Detect which cell encompasses the target text, then output its [x, y] center coordinate. 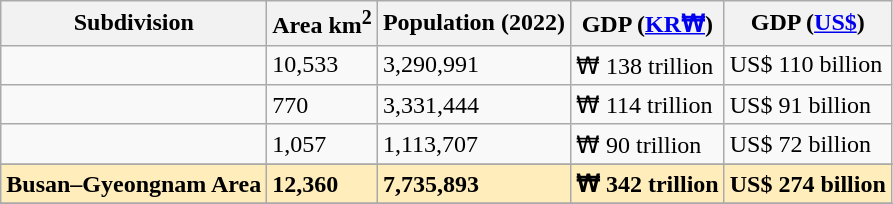
12,360 [322, 184]
Subdivision [134, 24]
1,057 [322, 144]
Population (2022) [474, 24]
US$ 110 billion [808, 65]
3,290,991 [474, 65]
US$ 274 billion [808, 184]
₩ 90 trillion [647, 144]
Busan–Gyeongnam Area [134, 184]
₩ 114 trillion [647, 105]
GDP (KR₩) [647, 24]
7,735,893 [474, 184]
1,113,707 [474, 144]
US$ 91 billion [808, 105]
US$ 72 billion [808, 144]
GDP (US$) [808, 24]
770 [322, 105]
3,331,444 [474, 105]
₩ 342 trillion [647, 184]
10,533 [322, 65]
Area km2 [322, 24]
₩ 138 trillion [647, 65]
